Extract the [x, y] coordinate from the center of the cell holding the provided text.  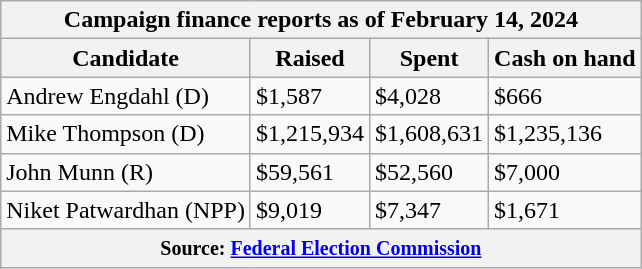
$9,019 [310, 210]
$1,608,631 [430, 134]
Andrew Engdahl (D) [126, 96]
Spent [430, 58]
$4,028 [430, 96]
Cash on hand [565, 58]
$1,215,934 [310, 134]
Campaign finance reports as of February 14, 2024 [321, 20]
$1,671 [565, 210]
$7,347 [430, 210]
$52,560 [430, 172]
$1,235,136 [565, 134]
Candidate [126, 58]
John Munn (R) [126, 172]
$666 [565, 96]
$1,587 [310, 96]
Niket Patwardhan (NPP) [126, 210]
$7,000 [565, 172]
Raised [310, 58]
Mike Thompson (D) [126, 134]
Source: Federal Election Commission [321, 248]
$59,561 [310, 172]
